Detect which cell encompasses the target text, then output its [x, y] center coordinate. 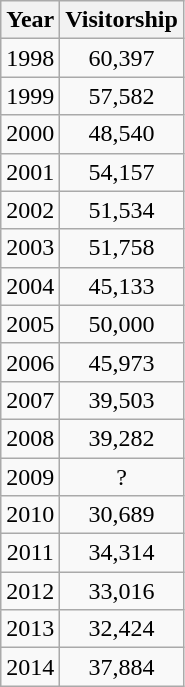
2014 [30, 667]
2001 [30, 172]
2005 [30, 324]
54,157 [122, 172]
60,397 [122, 58]
32,424 [122, 629]
2009 [30, 477]
39,503 [122, 400]
51,758 [122, 248]
2002 [30, 210]
2008 [30, 438]
33,016 [122, 591]
Visitorship [122, 20]
57,582 [122, 96]
2013 [30, 629]
51,534 [122, 210]
2011 [30, 553]
2012 [30, 591]
2000 [30, 134]
48,540 [122, 134]
? [122, 477]
45,133 [122, 286]
37,884 [122, 667]
34,314 [122, 553]
2003 [30, 248]
Year [30, 20]
2006 [30, 362]
1999 [30, 96]
2007 [30, 400]
30,689 [122, 515]
2010 [30, 515]
1998 [30, 58]
45,973 [122, 362]
2004 [30, 286]
50,000 [122, 324]
39,282 [122, 438]
